Output the [x, y] coordinate of the center of the cell containing the given text.  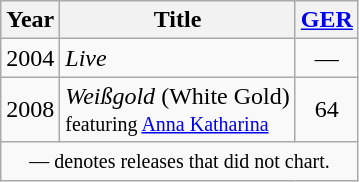
Weißgold (White Gold)featuring Anna Katharina [178, 110]
Live [178, 58]
— [326, 58]
2004 [30, 58]
Year [30, 20]
— denotes releases that did not chart. [180, 161]
64 [326, 110]
GER [326, 20]
2008 [30, 110]
Title [178, 20]
